From the cell containing the given text, extract its center point as [X, Y] coordinate. 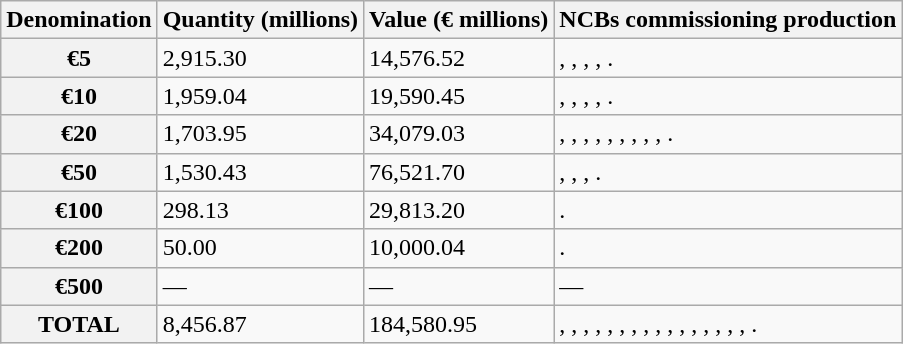
, , , . [728, 172]
14,576.52 [459, 58]
TOTAL [79, 324]
298.13 [260, 210]
€100 [79, 210]
19,590.45 [459, 96]
€10 [79, 96]
2,915.30 [260, 58]
76,521.70 [459, 172]
NCBs commissioning production [728, 20]
184,580.95 [459, 324]
, , , , , , , , , , , , , , , , . [728, 324]
, , , , , , , , , . [728, 134]
€200 [79, 248]
8,456.87 [260, 324]
1,530.43 [260, 172]
Value (€ millions) [459, 20]
€500 [79, 286]
1,959.04 [260, 96]
50.00 [260, 248]
29,813.20 [459, 210]
34,079.03 [459, 134]
Quantity (millions) [260, 20]
€50 [79, 172]
€20 [79, 134]
10,000.04 [459, 248]
1,703.95 [260, 134]
€5 [79, 58]
Denomination [79, 20]
